Provide the [X, Y] coordinate of the cell's center where the given text is located.  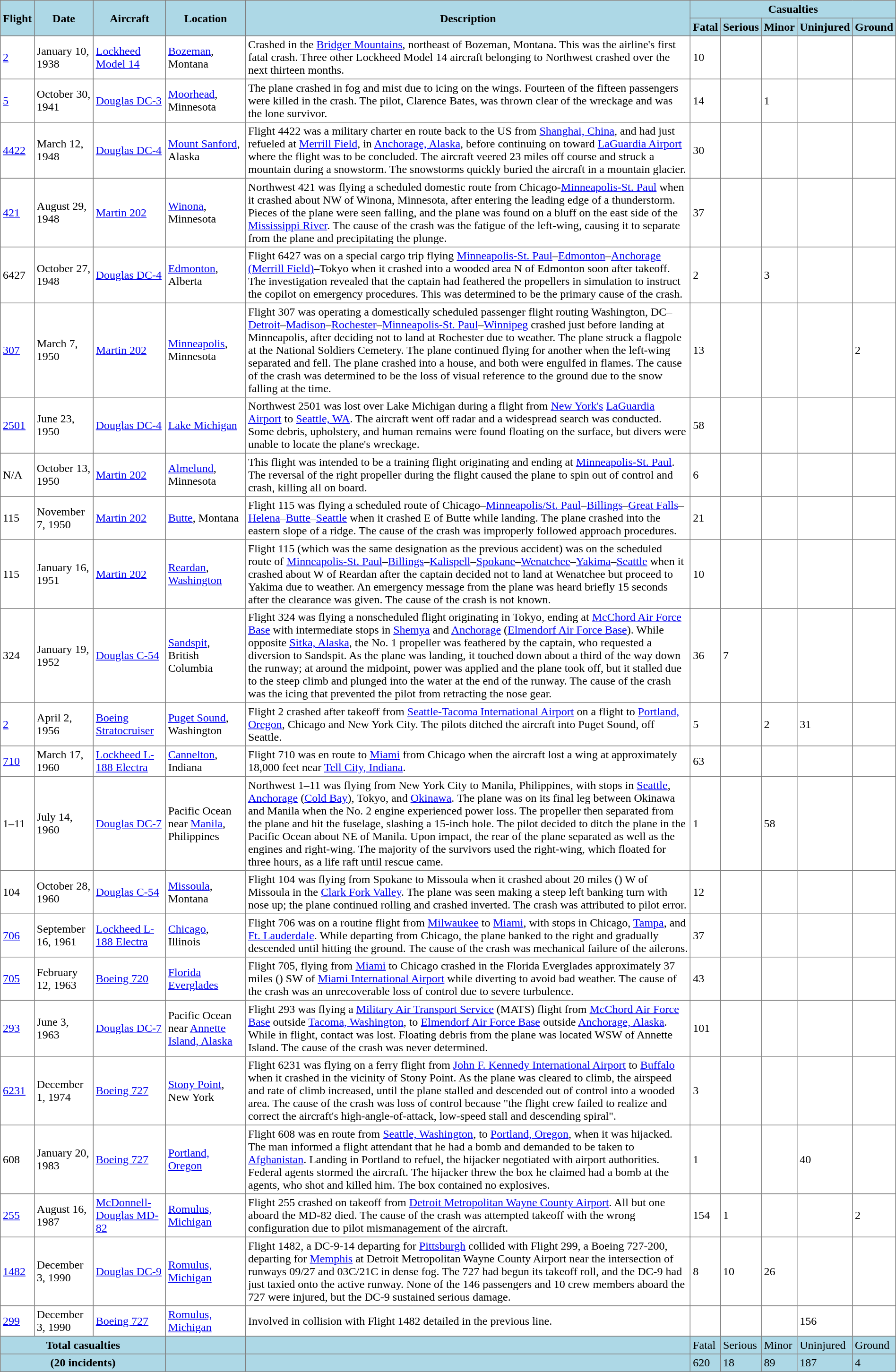
187 [825, 1363]
Florida Everglades [205, 979]
January 19, 1952 [64, 656]
4 [874, 1363]
31 [825, 724]
14 [706, 101]
6 [706, 475]
13 [706, 350]
January 10, 1938 [64, 58]
Total casualties [83, 1345]
Missoula, Montana [205, 892]
Puget Sound, Washington [205, 724]
6231 [17, 1091]
2501 [17, 425]
Date [64, 18]
40 [825, 1159]
March 12, 1948 [64, 150]
Mount Sanford, Alaska [205, 150]
608 [17, 1159]
August 16, 1987 [64, 1216]
February 12, 1963 [64, 979]
Moorhead, Minnesota [205, 101]
October 30, 1941 [64, 101]
8 [706, 1271]
Description [468, 18]
156 [825, 1321]
June 23, 1950 [64, 425]
299 [17, 1321]
4422 [17, 150]
Sandspit, British Columbia [205, 656]
October 27, 1948 [64, 275]
21 [706, 518]
Pacific Oceannear Annette Island, Alaska [205, 1028]
18 [741, 1363]
June 3, 1963 [64, 1028]
Butte, Montana [205, 518]
Flight 710 was en route to Miami from Chicago when the aircraft lost a wing at approximately 18,000 feet near Tell City, Indiana. [468, 761]
36 [706, 656]
1482 [17, 1271]
October 28, 1960 [64, 892]
July 14, 1960 [64, 823]
Casualties [793, 9]
255 [17, 1216]
March 17, 1960 [64, 761]
705 [17, 979]
Lake Michigan [205, 425]
Boeing Stratocruiser [129, 724]
January 20, 1983 [64, 1159]
620 [706, 1363]
Pacific Ocean near Manila, Philippines [205, 823]
Reardan, Washington [205, 574]
Chicago, Illinois [205, 935]
Portland, Oregon [205, 1159]
Douglas DC-9 [129, 1271]
7 [741, 656]
101 [706, 1028]
December 1, 1974 [64, 1091]
706 [17, 935]
421 [17, 213]
August 29, 1948 [64, 213]
89 [779, 1363]
Aircraft [129, 18]
26 [779, 1271]
April 2, 1956 [64, 724]
Cannelton, Indiana [205, 761]
McDonnell-Douglas MD-82 [129, 1216]
30 [706, 150]
1–11 [17, 823]
63 [706, 761]
Bozeman, Montana [205, 58]
Boeing 720 [129, 979]
Minneapolis, Minnesota [205, 350]
307 [17, 350]
LockheedModel 14 [129, 58]
293 [17, 1028]
154 [706, 1216]
March 7, 1950 [64, 350]
Almelund, Minnesota [205, 475]
October 13, 1950 [64, 475]
104 [17, 892]
12 [706, 892]
Involved in collision with Flight 1482 detailed in the previous line. [468, 1321]
N/A [17, 475]
Edmonton, Alberta [205, 275]
Stony Point, New York [205, 1091]
January 16, 1951 [64, 574]
6427 [17, 275]
43 [706, 979]
(20 incidents) [83, 1363]
Flight [17, 18]
November 7, 1950 [64, 518]
Winona, Minnesota [205, 213]
Douglas DC-3 [129, 101]
September 16, 1961 [64, 935]
324 [17, 656]
Location [205, 18]
710 [17, 761]
